Determine the (X, Y) coordinate at the center of the cell enclosing the given text.  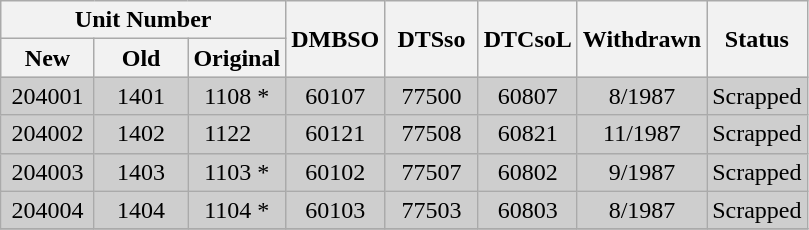
204002 (48, 134)
60807 (528, 96)
Status (757, 39)
DTCsoL (528, 39)
Withdrawn (642, 39)
60107 (336, 96)
1108 * (237, 96)
77507 (432, 172)
77503 (432, 210)
77508 (432, 134)
60102 (336, 172)
New (48, 58)
DTSso (432, 39)
60802 (528, 172)
11/1987 (642, 134)
1402 (141, 134)
1404 (141, 210)
DMBSO (336, 39)
Original (237, 58)
204001 (48, 96)
60803 (528, 210)
1403 (141, 172)
Unit Number (144, 20)
77500 (432, 96)
1122 (237, 134)
1103 * (237, 172)
9/1987 (642, 172)
204003 (48, 172)
1104 * (237, 210)
204004 (48, 210)
Old (141, 58)
60821 (528, 134)
60121 (336, 134)
1401 (141, 96)
60103 (336, 210)
